Return [x, y] of the center of cell containing provided text 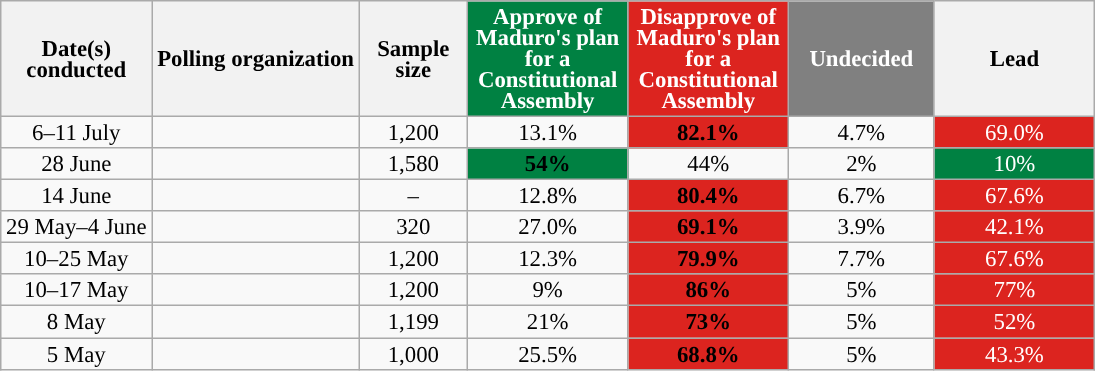
29 May–4 June [76, 227]
1,000 [413, 354]
12.3% [548, 259]
Undecided [862, 59]
3.9% [862, 227]
4.7% [862, 133]
68.8% [708, 354]
10% [1014, 164]
6.7% [862, 196]
52% [1014, 322]
Lead [1014, 59]
7.7% [862, 259]
44% [708, 164]
80.4% [708, 196]
9% [548, 290]
6–11 July [76, 133]
21% [548, 322]
27.0% [548, 227]
8 May [76, 322]
1,199 [413, 322]
25.5% [548, 354]
320 [413, 227]
5 May [76, 354]
1,580 [413, 164]
10–17 May [76, 290]
69.0% [1014, 133]
79.9% [708, 259]
Date(s)conducted [76, 59]
43.3% [1014, 354]
12.8% [548, 196]
14 June [76, 196]
Sample size [413, 59]
– [413, 196]
77% [1014, 290]
86% [708, 290]
42.1% [1014, 227]
2% [862, 164]
Approve of Maduro's plan for a Constitutional Assembly [548, 59]
54% [548, 164]
28 June [76, 164]
Polling organization [256, 59]
Disapprove of Maduro's plan for a Constitutional Assembly [708, 59]
10–25 May [76, 259]
69.1% [708, 227]
13.1% [548, 133]
82.1% [708, 133]
73% [708, 322]
